From the cell containing the given text, extract its center point as (x, y) coordinate. 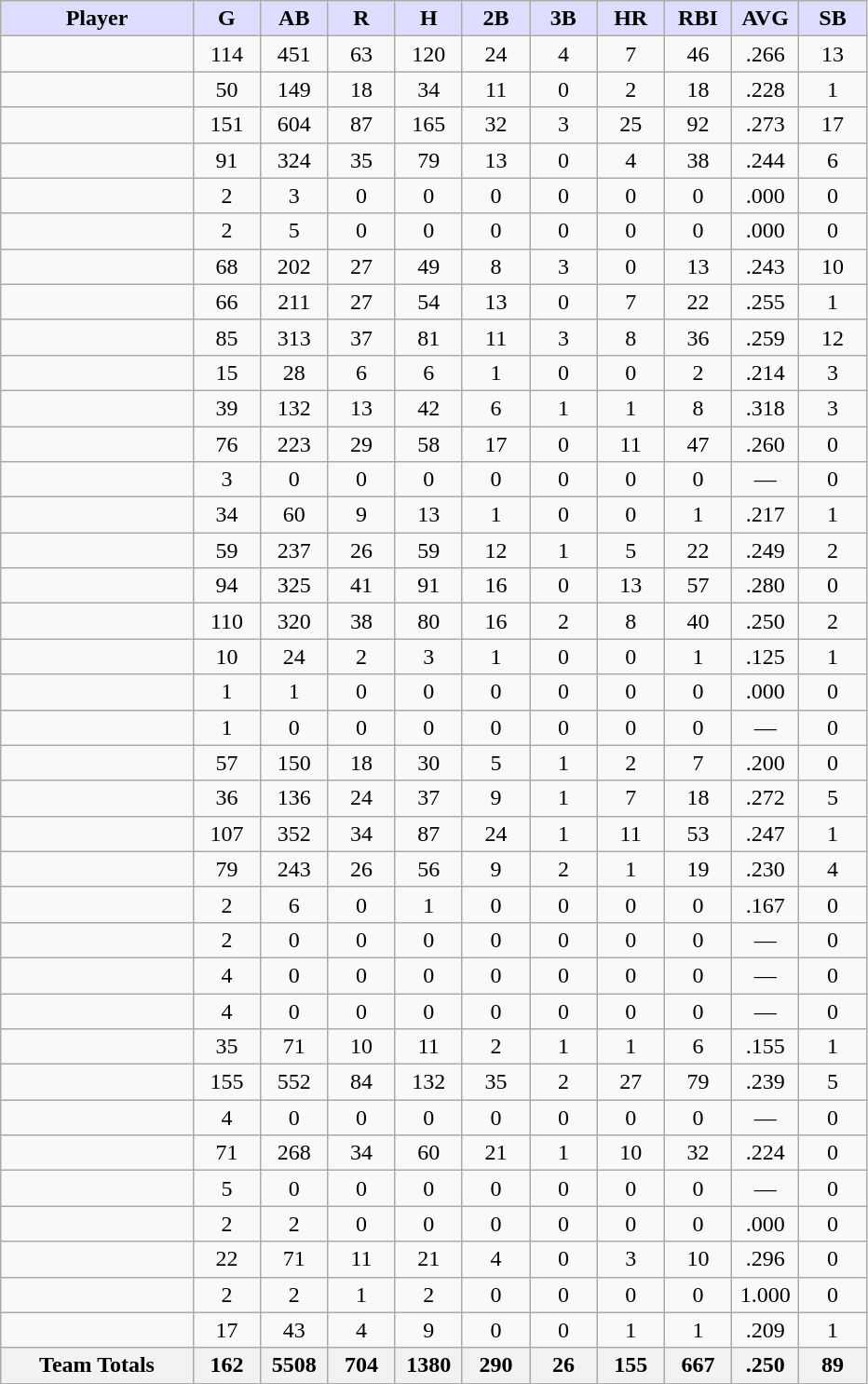
.249 (766, 550)
313 (294, 337)
53 (698, 834)
AVG (766, 19)
162 (226, 1365)
H (428, 19)
451 (294, 54)
352 (294, 834)
.200 (766, 763)
320 (294, 621)
667 (698, 1365)
85 (226, 337)
.230 (766, 869)
.273 (766, 125)
63 (361, 54)
19 (698, 869)
604 (294, 125)
.266 (766, 54)
.217 (766, 515)
81 (428, 337)
58 (428, 444)
1.000 (766, 1295)
120 (428, 54)
.239 (766, 1082)
.259 (766, 337)
Team Totals (97, 1365)
552 (294, 1082)
R (361, 19)
50 (226, 89)
RBI (698, 19)
54 (428, 302)
.272 (766, 798)
49 (428, 266)
G (226, 19)
30 (428, 763)
704 (361, 1365)
43 (294, 1330)
29 (361, 444)
136 (294, 798)
.243 (766, 266)
290 (495, 1365)
268 (294, 1153)
.244 (766, 160)
76 (226, 444)
149 (294, 89)
15 (226, 373)
165 (428, 125)
39 (226, 408)
.255 (766, 302)
89 (833, 1365)
.167 (766, 904)
.228 (766, 89)
107 (226, 834)
46 (698, 54)
HR (631, 19)
.209 (766, 1330)
.260 (766, 444)
.155 (766, 1047)
68 (226, 266)
.247 (766, 834)
25 (631, 125)
28 (294, 373)
325 (294, 586)
1380 (428, 1365)
84 (361, 1082)
2B (495, 19)
3B (563, 19)
.280 (766, 586)
114 (226, 54)
66 (226, 302)
324 (294, 160)
47 (698, 444)
Player (97, 19)
56 (428, 869)
94 (226, 586)
223 (294, 444)
202 (294, 266)
40 (698, 621)
.296 (766, 1259)
41 (361, 586)
.125 (766, 657)
AB (294, 19)
110 (226, 621)
.224 (766, 1153)
92 (698, 125)
150 (294, 763)
SB (833, 19)
80 (428, 621)
5508 (294, 1365)
.318 (766, 408)
.214 (766, 373)
243 (294, 869)
42 (428, 408)
237 (294, 550)
211 (294, 302)
151 (226, 125)
